Pinpoint the cell where the given text exists, returning its [X, Y] midpoint coordinate. 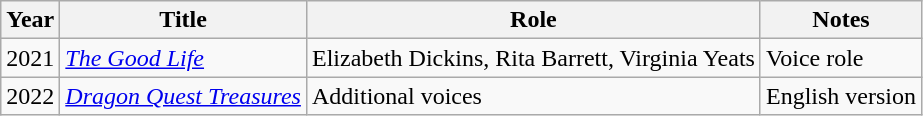
2021 [30, 58]
2022 [30, 96]
Title [184, 20]
Voice role [840, 58]
Notes [840, 20]
English version [840, 96]
Additional voices [533, 96]
The Good Life [184, 58]
Elizabeth Dickins, Rita Barrett, Virginia Yeats [533, 58]
Role [533, 20]
Dragon Quest Treasures [184, 96]
Year [30, 20]
